Find where the given text appears and provide that cell's center as [x, y] coordinate. 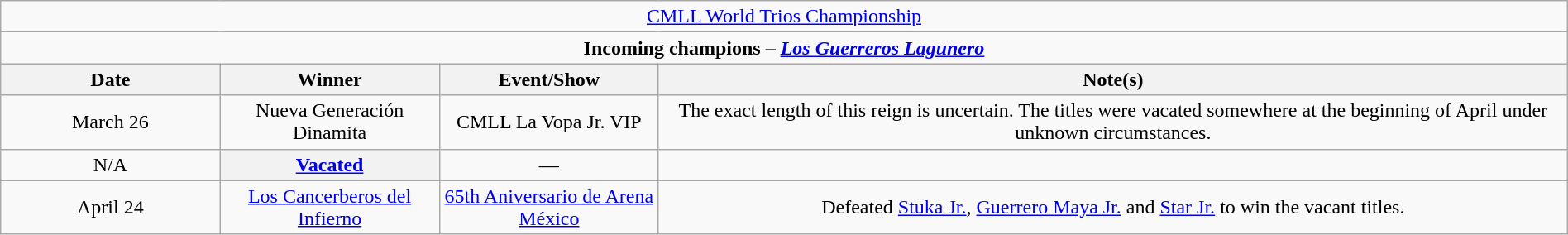
CMLL World Trios Championship [784, 17]
65th Aniversario de Arena México [549, 207]
Note(s) [1113, 79]
Vacated [329, 165]
Date [111, 79]
Defeated Stuka Jr., Guerrero Maya Jr. and Star Jr. to win the vacant titles. [1113, 207]
The exact length of this reign is uncertain. The titles were vacated somewhere at the beginning of April under unknown circumstances. [1113, 122]
Winner [329, 79]
Incoming champions – Los Guerreros Lagunero [784, 48]
Nueva Generación Dinamita [329, 122]
N/A [111, 165]
Los Cancerberos del Infierno [329, 207]
— [549, 165]
April 24 [111, 207]
CMLL La Vopa Jr. VIP [549, 122]
Event/Show [549, 79]
March 26 [111, 122]
